Provide the (x, y) coordinate of the cell's center where the given text is located.  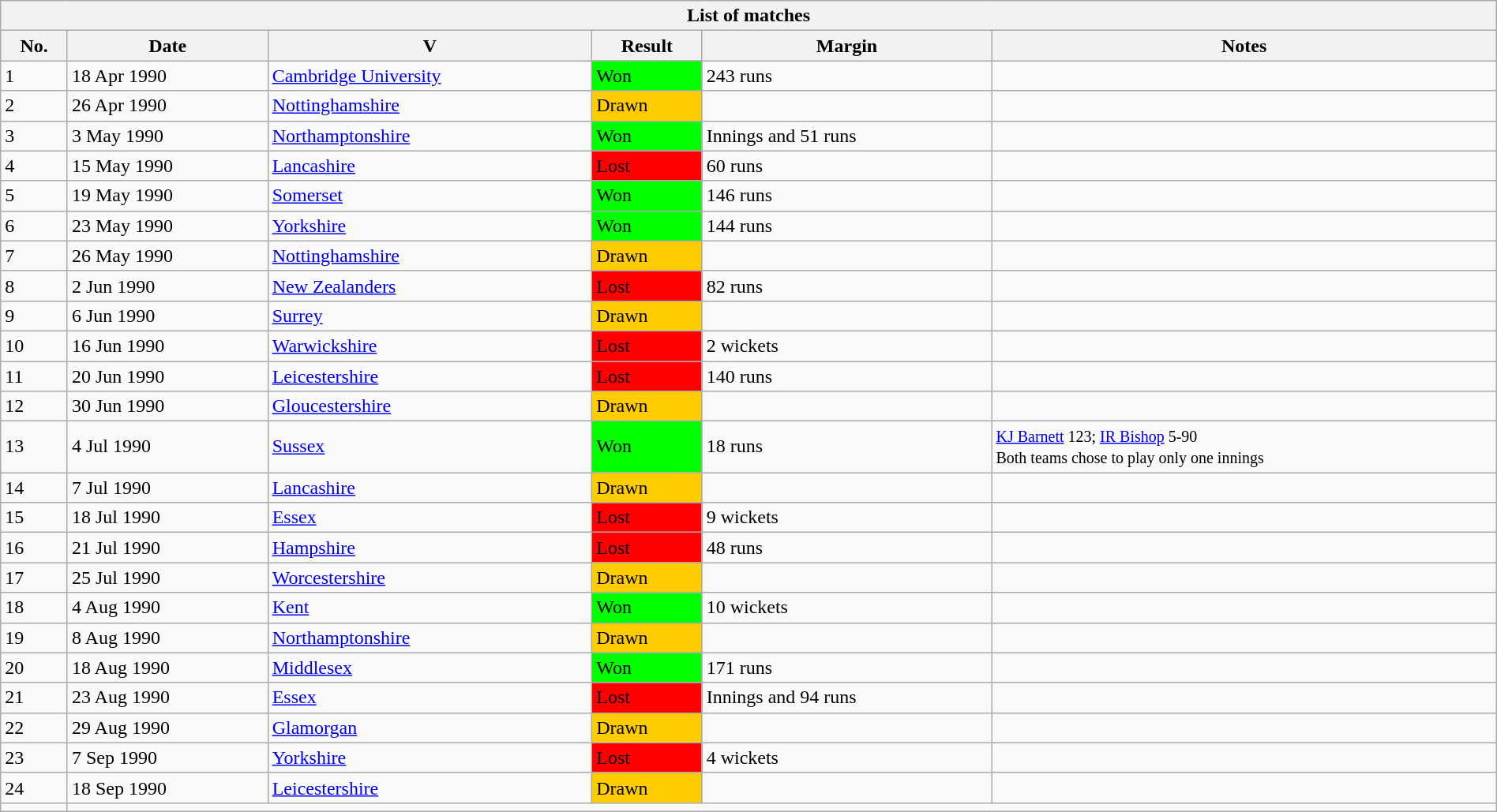
List of matches (748, 16)
Kent (430, 608)
KJ Barnett 123; IR Bishop 5-90Both teams chose to play only one innings (1244, 447)
9 (35, 316)
Date (167, 46)
14 (35, 488)
Innings and 94 runs (846, 698)
4 Aug 1990 (167, 608)
171 runs (846, 668)
No. (35, 46)
Cambridge University (430, 76)
12 (35, 406)
24 (35, 788)
3 May 1990 (167, 136)
19 (35, 638)
3 (35, 136)
7 Sep 1990 (167, 758)
2 wickets (846, 346)
Worcestershire (430, 578)
4 Jul 1990 (167, 447)
21 (35, 698)
7 Jul 1990 (167, 488)
21 Jul 1990 (167, 548)
16 Jun 1990 (167, 346)
Sussex (430, 447)
20 Jun 1990 (167, 376)
18 runs (846, 447)
15 May 1990 (167, 166)
Margin (846, 46)
25 Jul 1990 (167, 578)
New Zealanders (430, 286)
23 Aug 1990 (167, 698)
19 May 1990 (167, 196)
23 May 1990 (167, 226)
29 Aug 1990 (167, 728)
Notes (1244, 46)
9 wickets (846, 518)
Middlesex (430, 668)
10 wickets (846, 608)
Hampshire (430, 548)
Gloucestershire (430, 406)
18 Aug 1990 (167, 668)
11 (35, 376)
18 Apr 1990 (167, 76)
23 (35, 758)
Result (647, 46)
Innings and 51 runs (846, 136)
140 runs (846, 376)
26 Apr 1990 (167, 106)
Somerset (430, 196)
Surrey (430, 316)
8 (35, 286)
17 (35, 578)
15 (35, 518)
82 runs (846, 286)
8 Aug 1990 (167, 638)
60 runs (846, 166)
26 May 1990 (167, 256)
V (430, 46)
22 (35, 728)
4 (35, 166)
2 (35, 106)
Warwickshire (430, 346)
18 (35, 608)
144 runs (846, 226)
6 (35, 226)
16 (35, 548)
48 runs (846, 548)
10 (35, 346)
18 Jul 1990 (167, 518)
Glamorgan (430, 728)
30 Jun 1990 (167, 406)
13 (35, 447)
7 (35, 256)
5 (35, 196)
6 Jun 1990 (167, 316)
2 Jun 1990 (167, 286)
4 wickets (846, 758)
1 (35, 76)
243 runs (846, 76)
146 runs (846, 196)
18 Sep 1990 (167, 788)
20 (35, 668)
